From the cell containing the given text, extract its center point as [x, y] coordinate. 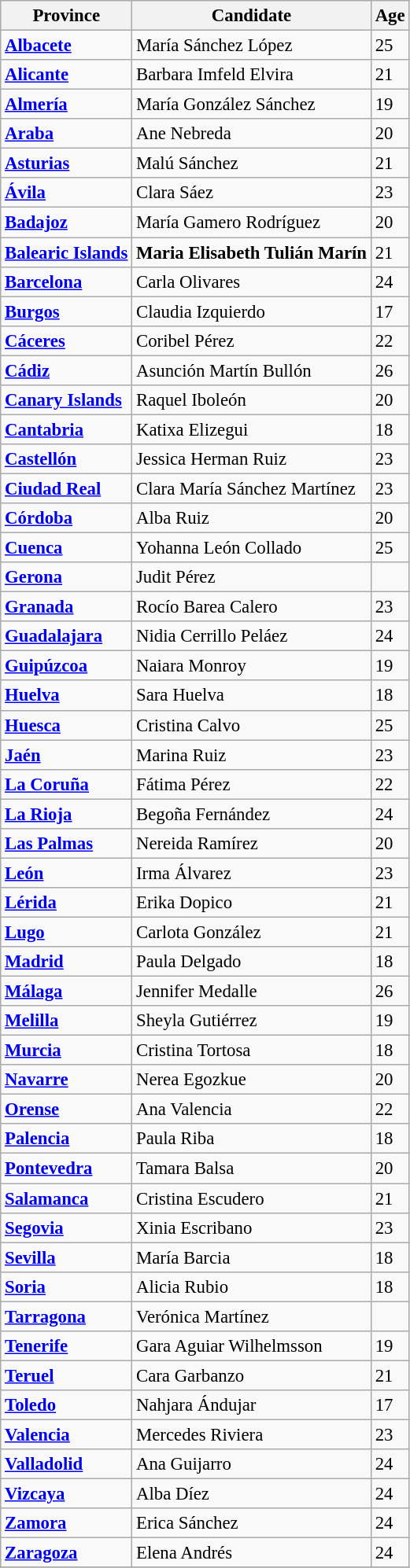
Ane Nebreda [252, 134]
María Barcia [252, 1257]
Soria [66, 1286]
Alba Díez [252, 1494]
Barcelona [66, 282]
Begoña Fernández [252, 814]
Fátima Pérez [252, 784]
Verónica Martínez [252, 1316]
Melilla [66, 1021]
Cáceres [66, 340]
Zaragoza [66, 1553]
Cristina Escudero [252, 1198]
Clara Sáez [252, 193]
Araba [66, 134]
Age [390, 16]
La Coruña [66, 784]
Zamora [66, 1523]
Nereida Ramírez [252, 844]
Cádiz [66, 370]
Alba Ruiz [252, 518]
Ana Valencia [252, 1110]
Segovia [66, 1228]
Navarre [66, 1080]
Jessica Herman Ruiz [252, 459]
Almería [66, 105]
Sara Huelva [252, 696]
Gerona [66, 577]
Castellón [66, 459]
Guadalajara [66, 636]
Paula Delgado [252, 962]
Katixa Elizegui [252, 429]
Naiara Monroy [252, 666]
Asunción Martín Bullón [252, 370]
Nidia Cerrillo Peláez [252, 636]
Las Palmas [66, 844]
Granada [66, 607]
Tamara Balsa [252, 1169]
Rocío Barea Calero [252, 607]
Madrid [66, 962]
Xinia Escribano [252, 1228]
Ana Guijarro [252, 1464]
Orense [66, 1110]
Huesca [66, 725]
Murcia [66, 1051]
Salamanca [66, 1198]
Palencia [66, 1139]
Carlota González [252, 932]
Albacete [66, 46]
Nerea Egozkue [252, 1080]
Guipúzcoa [66, 666]
Ciudad Real [66, 488]
Ávila [66, 193]
Vizcaya [66, 1494]
Cristina Calvo [252, 725]
Sheyla Gutiérrez [252, 1021]
Barbara Imfeld Elvira [252, 75]
Maria Elisabeth Tulián Marín [252, 252]
Sevilla [66, 1257]
Burgos [66, 311]
Candidate [252, 16]
Asturias [66, 164]
Claudia Izquierdo [252, 311]
Badajoz [66, 223]
Cuenca [66, 548]
Teruel [66, 1375]
Carla Olivares [252, 282]
Cristina Tortosa [252, 1051]
Coribel Pérez [252, 340]
Cantabria [66, 429]
Nahjara Ándujar [252, 1405]
Erica Sánchez [252, 1523]
María Sánchez López [252, 46]
Mercedes Riviera [252, 1434]
Tarragona [66, 1316]
Córdoba [66, 518]
Malú Sánchez [252, 164]
Valladolid [66, 1464]
Lérida [66, 903]
Tenerife [66, 1346]
Canary Islands [66, 400]
León [66, 873]
Jennifer Medalle [252, 992]
Jaén [66, 755]
Yohanna León Collado [252, 548]
La Rioja [66, 814]
Erika Dopico [252, 903]
Raquel Iboleón [252, 400]
Province [66, 16]
Huelva [66, 696]
Lugo [66, 932]
Elena Andrés [252, 1553]
Cara Garbanzo [252, 1375]
Marina Ruiz [252, 755]
Clara María Sánchez Martínez [252, 488]
Toledo [66, 1405]
María Gamero Rodríguez [252, 223]
Irma Álvarez [252, 873]
María González Sánchez [252, 105]
Pontevedra [66, 1169]
Málaga [66, 992]
Judit Pérez [252, 577]
Balearic Islands [66, 252]
Alicia Rubio [252, 1286]
Gara Aguiar Wilhelmsson [252, 1346]
Paula Riba [252, 1139]
Valencia [66, 1434]
Alicante [66, 75]
